Output the [X, Y] coordinate of the center of the cell containing the given text.  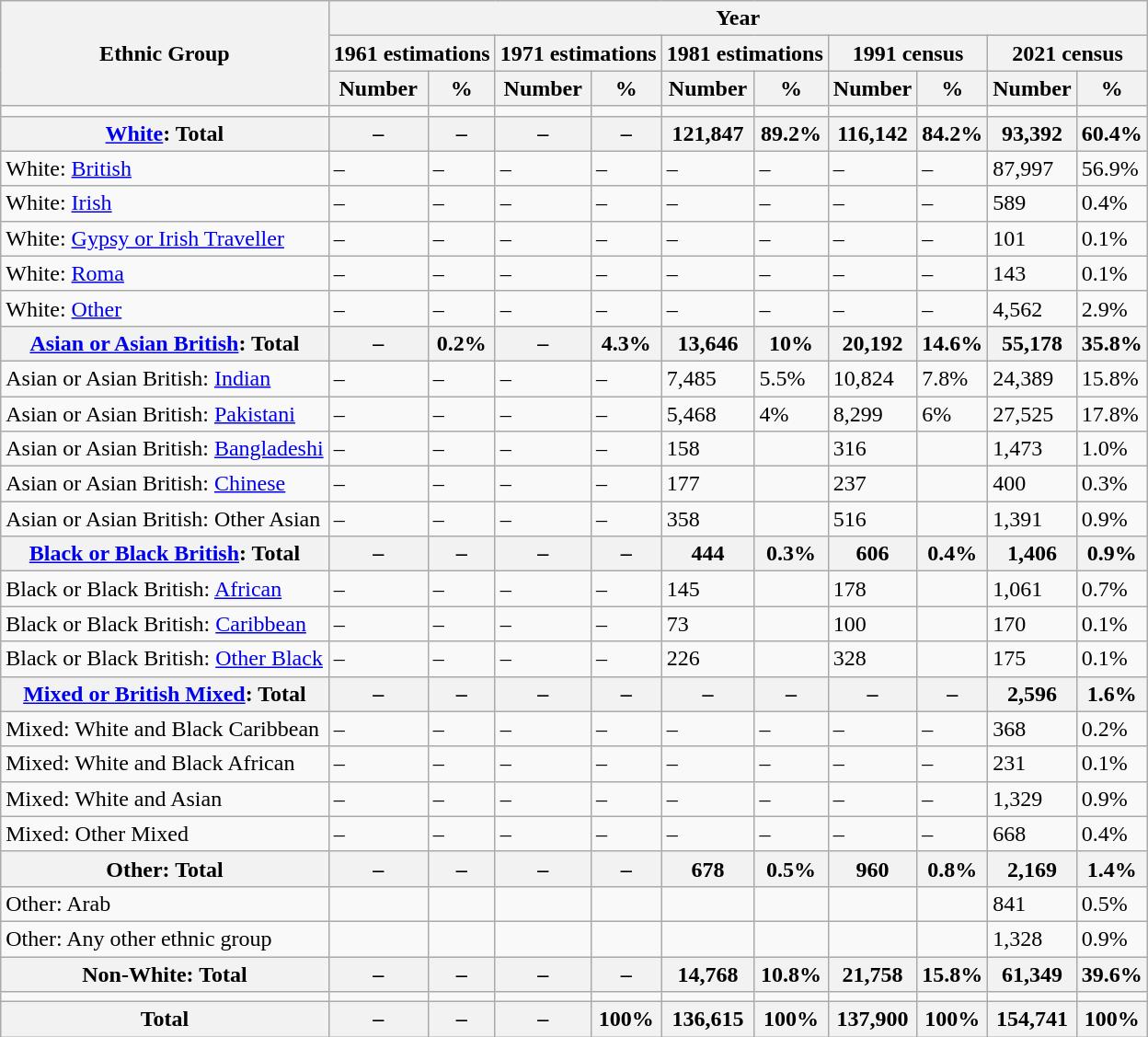
1,391 [1032, 519]
17.8% [1111, 413]
61,349 [1032, 974]
606 [872, 554]
0.7% [1111, 589]
Mixed: White and Black Caribbean [165, 729]
White: British [165, 168]
116,142 [872, 133]
668 [1032, 834]
1971 estimations [578, 53]
White: Gypsy or Irish Traveller [165, 238]
444 [708, 554]
10,824 [872, 378]
100 [872, 624]
226 [708, 659]
5,468 [708, 413]
175 [1032, 659]
960 [872, 869]
237 [872, 484]
93,392 [1032, 133]
Non-White: Total [165, 974]
Year [738, 18]
358 [708, 519]
4,562 [1032, 308]
1981 estimations [745, 53]
Asian or Asian British: Chinese [165, 484]
178 [872, 589]
Black or Black British: African [165, 589]
84.2% [953, 133]
Black or Black British: Other Black [165, 659]
Mixed: White and Asian [165, 799]
137,900 [872, 1020]
1.6% [1111, 694]
400 [1032, 484]
7.8% [953, 378]
231 [1032, 764]
170 [1032, 624]
1,328 [1032, 939]
27,525 [1032, 413]
14.6% [953, 343]
Mixed: White and Black African [165, 764]
21,758 [872, 974]
2.9% [1111, 308]
10% [791, 343]
Mixed or British Mixed: Total [165, 694]
1991 census [907, 53]
316 [872, 449]
Other: Arab [165, 904]
0.8% [953, 869]
1.4% [1111, 869]
2,169 [1032, 869]
Mixed: Other Mixed [165, 834]
Asian or Asian British: Indian [165, 378]
2021 census [1067, 53]
158 [708, 449]
145 [708, 589]
56.9% [1111, 168]
Asian or Asian British: Bangladeshi [165, 449]
Ethnic Group [165, 53]
89.2% [791, 133]
589 [1032, 203]
1,061 [1032, 589]
20,192 [872, 343]
Other: Any other ethnic group [165, 939]
136,615 [708, 1020]
143 [1032, 273]
Asian or Asian British: Total [165, 343]
4% [791, 413]
13,646 [708, 343]
6% [953, 413]
Asian or Asian British: Other Asian [165, 519]
Total [165, 1020]
Other: Total [165, 869]
Black or Black British: Total [165, 554]
10.8% [791, 974]
Black or Black British: Caribbean [165, 624]
1.0% [1111, 449]
2,596 [1032, 694]
1,329 [1032, 799]
1961 estimations [412, 53]
678 [708, 869]
516 [872, 519]
White: Total [165, 133]
328 [872, 659]
White: Other [165, 308]
177 [708, 484]
35.8% [1111, 343]
7,485 [708, 378]
87,997 [1032, 168]
1,406 [1032, 554]
24,389 [1032, 378]
121,847 [708, 133]
101 [1032, 238]
1,473 [1032, 449]
Asian or Asian British: Pakistani [165, 413]
368 [1032, 729]
White: Roma [165, 273]
14,768 [708, 974]
4.3% [626, 343]
39.6% [1111, 974]
8,299 [872, 413]
White: Irish [165, 203]
55,178 [1032, 343]
73 [708, 624]
5.5% [791, 378]
60.4% [1111, 133]
841 [1032, 904]
154,741 [1032, 1020]
